From the cell containing the given text, extract its center point as [X, Y] coordinate. 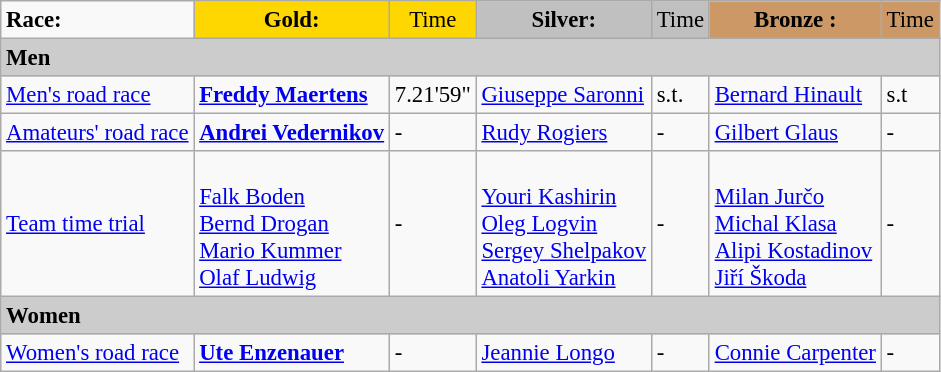
Bernard Hinault [795, 95]
Bronze : [795, 20]
Race: [98, 20]
Jeannie Longo [564, 353]
Silver: [564, 20]
s.t [910, 95]
Men's road race [98, 95]
Giuseppe Saronni [564, 95]
s.t. [680, 95]
Ute Enzenauer [292, 353]
Men [470, 58]
Women [470, 316]
Amateurs' road race [98, 133]
Falk Boden Bernd Drogan Mario Kummer Olaf Ludwig [292, 224]
7.21'59" [432, 95]
Youri Kashirin Oleg Logvin Sergey Shelpakov Anatoli Yarkin [564, 224]
Milan Jurčo Michal Klasa Alipi Kostadinov Jiří Škoda [795, 224]
Connie Carpenter [795, 353]
Rudy Rogiers [564, 133]
Freddy Maertens [292, 95]
Gold: [292, 20]
Andrei Vedernikov [292, 133]
Team time trial [98, 224]
Gilbert Glaus [795, 133]
Women's road race [98, 353]
